Pinpoint the cell where the given text exists, returning its (x, y) midpoint coordinate. 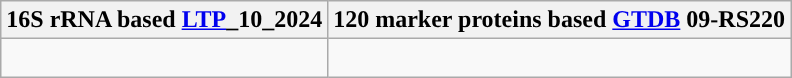
120 marker proteins based GTDB 09-RS220 (560, 20)
16S rRNA based LTP_10_2024 (164, 20)
